Provide the [X, Y] coordinate of the cell's center where the given text is located.  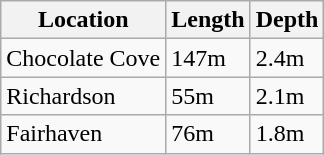
Fairhaven [84, 134]
76m [208, 134]
Chocolate Cove [84, 58]
Location [84, 20]
1.8m [287, 134]
2.4m [287, 58]
147m [208, 58]
Depth [287, 20]
Richardson [84, 96]
2.1m [287, 96]
Length [208, 20]
55m [208, 96]
